Find where the given text appears and provide that cell's center as (x, y) coordinate. 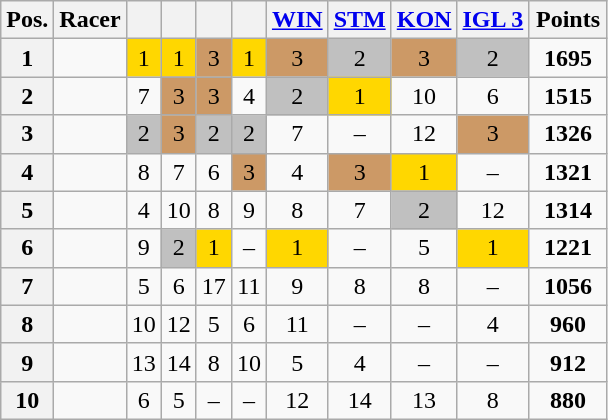
1326 (568, 134)
1695 (568, 58)
960 (568, 324)
1515 (568, 96)
Points (568, 20)
17 (214, 286)
880 (568, 400)
STM (360, 20)
1056 (568, 286)
1314 (568, 210)
Pos. (28, 20)
KON (424, 20)
WIN (297, 20)
Racer (90, 20)
912 (568, 362)
1221 (568, 248)
IGL 3 (493, 20)
1321 (568, 172)
